Detect which cell encompasses the target text, then output its (x, y) center coordinate. 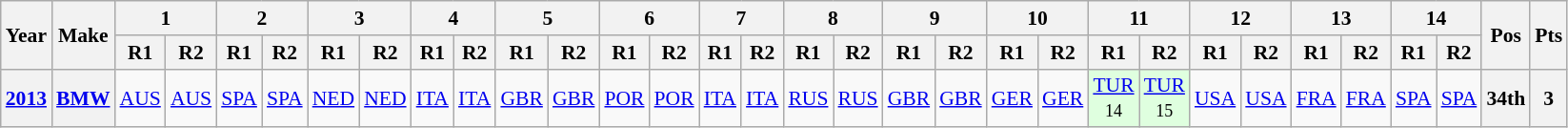
13 (1341, 18)
TUR15 (1164, 97)
Make (83, 34)
TUR14 (1113, 97)
1 (166, 18)
5 (547, 18)
34th (1505, 97)
Pts (1549, 34)
7 (741, 18)
2 (261, 18)
10 (1038, 18)
2013 (27, 97)
Year (27, 34)
12 (1240, 18)
6 (649, 18)
BMW (83, 97)
Pos (1505, 34)
9 (935, 18)
8 (833, 18)
11 (1139, 18)
4 (453, 18)
14 (1437, 18)
